Scan for the cell matching the given text and deliver its (x, y) coordinate at center. 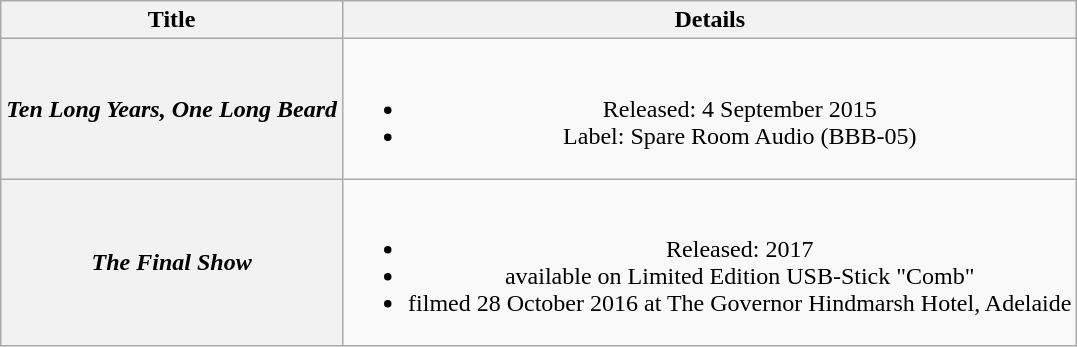
Released: 4 September 2015Label: Spare Room Audio (BBB-05) (710, 109)
Details (710, 20)
The Final Show (172, 262)
Ten Long Years, One Long Beard (172, 109)
Title (172, 20)
Released: 2017available on Limited Edition USB-Stick "Comb"filmed 28 October 2016 at The Governor Hindmarsh Hotel, Adelaide (710, 262)
